Scan for the cell matching the given text and deliver its (X, Y) coordinate at center. 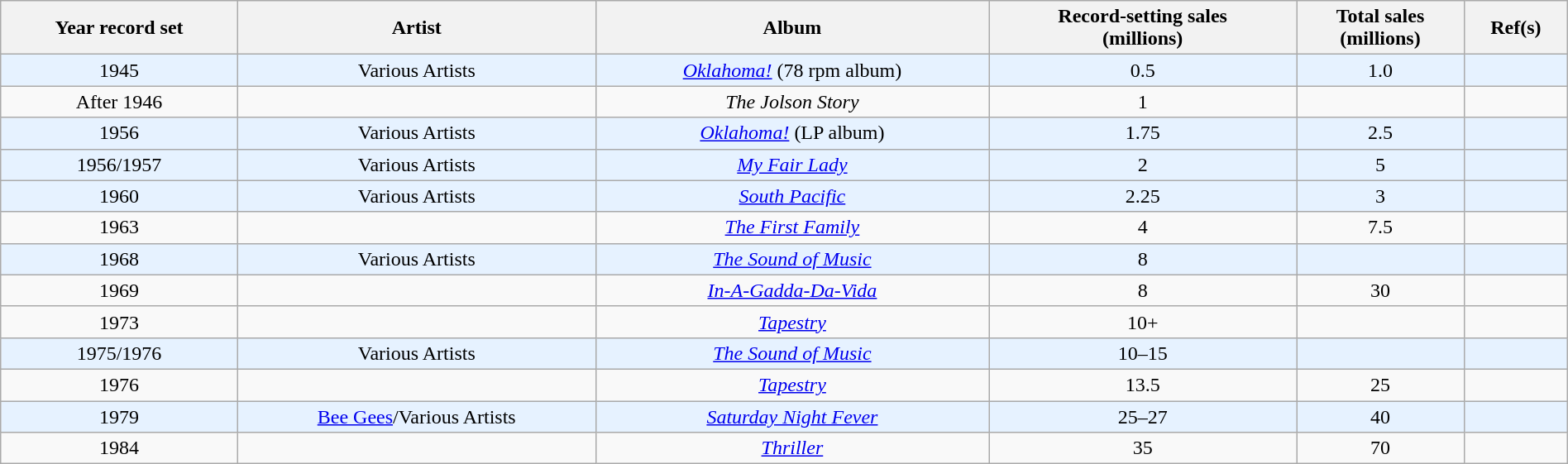
1963 (119, 227)
30 (1381, 290)
After 1946 (119, 102)
1984 (119, 448)
1969 (119, 290)
Bee Gees/Various Artists (417, 416)
70 (1381, 448)
Saturday Night Fever (792, 416)
My Fair Lady (792, 165)
2.5 (1381, 133)
1960 (119, 196)
South Pacific (792, 196)
Oklahoma! (78 rpm album) (792, 70)
1973 (119, 322)
Total sales(millions) (1381, 28)
1956 (119, 133)
Record-setting sales(millions) (1143, 28)
10+ (1143, 322)
40 (1381, 416)
0.5 (1143, 70)
4 (1143, 227)
The Jolson Story (792, 102)
1976 (119, 385)
1 (1143, 102)
1.75 (1143, 133)
1975/1976 (119, 353)
10–15 (1143, 353)
25–27 (1143, 416)
Oklahoma! (LP album) (792, 133)
The First Family (792, 227)
Album (792, 28)
Artist (417, 28)
13.5 (1143, 385)
1.0 (1381, 70)
In-A-Gadda-Da-Vida (792, 290)
35 (1143, 448)
7.5 (1381, 227)
Year record set (119, 28)
Thriller (792, 448)
Ref(s) (1515, 28)
2.25 (1143, 196)
1956/1957 (119, 165)
1945 (119, 70)
1979 (119, 416)
3 (1381, 196)
25 (1381, 385)
5 (1381, 165)
2 (1143, 165)
1968 (119, 259)
